Find where the given text appears and provide that cell's center as [x, y] coordinate. 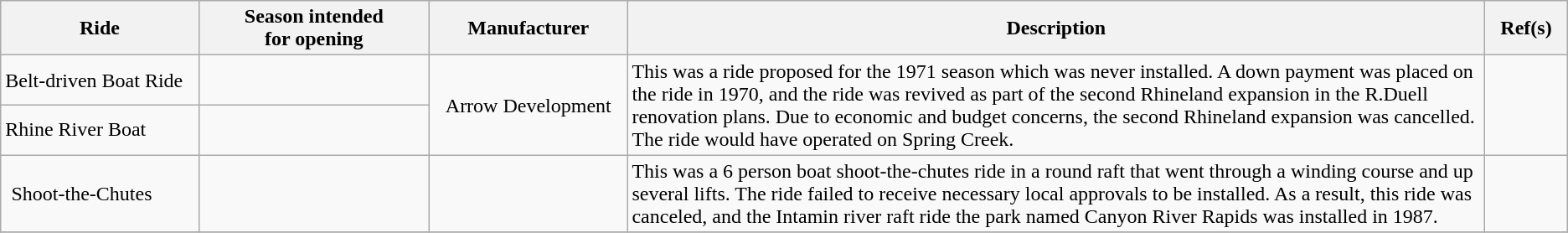
Description [1056, 28]
Rhine River Boat [100, 130]
Shoot-the-Chutes [100, 194]
Season intendedfor opening [314, 28]
Manufacturer [529, 28]
Ride [100, 28]
Arrow Development [529, 106]
Belt-driven Boat Ride [100, 80]
Ref(s) [1526, 28]
